Find where the given text appears and provide that cell's center as [x, y] coordinate. 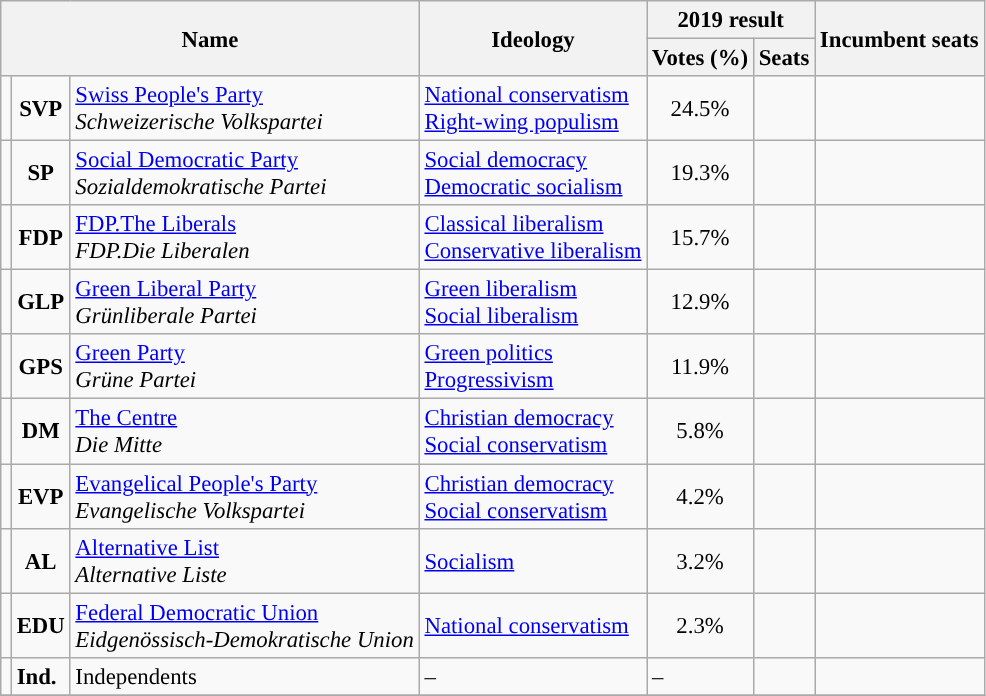
Social democracyDemocratic socialism [533, 174]
Green politicsProgressivism [533, 366]
Independents [244, 676]
FDP [40, 238]
Green Liberal PartyGrünliberale Partei [244, 302]
2019 result [731, 20]
GLP [40, 302]
SVP [40, 108]
5.8% [700, 432]
4.2% [700, 496]
2.3% [700, 626]
SP [40, 174]
Name [210, 38]
Votes (%) [700, 58]
AL [40, 560]
Ideology [533, 38]
DM [40, 432]
GPS [40, 366]
Socialism [533, 560]
3.2% [700, 560]
Green PartyGrüne Partei [244, 366]
National conservatismRight-wing populism [533, 108]
24.5% [700, 108]
12.9% [700, 302]
FDP.The LiberalsFDP.Die Liberalen [244, 238]
Evangelical People's PartyEvangelische Volkspartei [244, 496]
EDU [40, 626]
Incumbent seats [900, 38]
15.7% [700, 238]
Ind. [40, 676]
Green liberalismSocial liberalism [533, 302]
19.3% [700, 174]
Swiss People's PartySchweizerische Volkspartei [244, 108]
EVP [40, 496]
11.9% [700, 366]
Alternative ListAlternative Liste [244, 560]
Seats [784, 58]
Federal Democratic UnionEidgenössisch-Demokratische Union [244, 626]
Classical liberalismConservative liberalism [533, 238]
National conservatism [533, 626]
The CentreDie Mitte [244, 432]
Social Democratic PartySozialdemokratische Partei [244, 174]
